Extract the (X, Y) coordinate from the center of the cell holding the provided text.  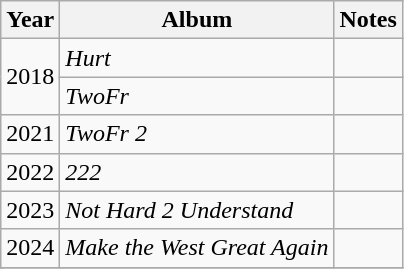
Year (30, 20)
Not Hard 2 Understand (197, 210)
2018 (30, 77)
2022 (30, 172)
2024 (30, 248)
TwoFr (197, 96)
Hurt (197, 58)
2023 (30, 210)
222 (197, 172)
Album (197, 20)
TwoFr 2 (197, 134)
Notes (368, 20)
Make the West Great Again (197, 248)
2021 (30, 134)
